Detect which cell encompasses the target text, then output its (x, y) center coordinate. 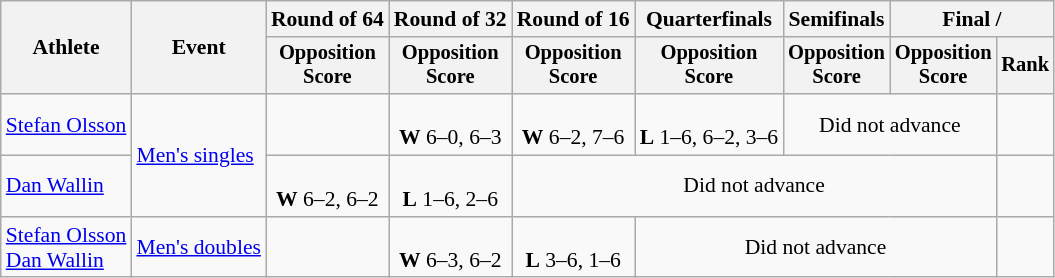
W 6–2, 6–2 (328, 186)
Rank (1025, 66)
Round of 16 (574, 19)
Stefan Olsson (66, 124)
W 6–3, 6–2 (450, 248)
Men's doubles (198, 248)
Round of 64 (328, 19)
Final / (972, 19)
Men's singles (198, 155)
Dan Wallin (66, 186)
W 6–2, 7–6 (574, 124)
L 1–6, 2–6 (450, 186)
L 3–6, 1–6 (574, 248)
W 6–0, 6–3 (450, 124)
Quarterfinals (710, 19)
Stefan OlssonDan Wallin (66, 248)
L 1–6, 6–2, 3–6 (710, 124)
Semifinals (836, 19)
Athlete (66, 48)
Round of 32 (450, 19)
Event (198, 48)
